For the text-containing cell, return its midpoint in [X, Y] coordinate format. 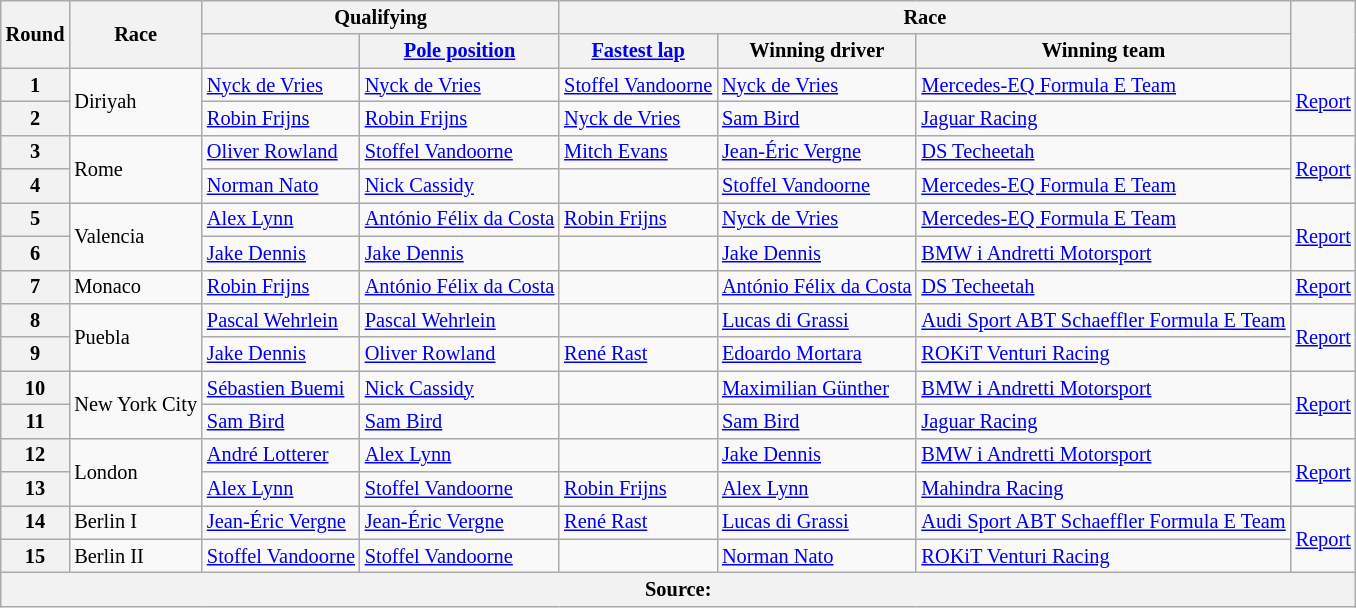
2 [36, 118]
13 [36, 489]
Berlin I [136, 522]
8 [36, 320]
1 [36, 85]
Mahindra Racing [1103, 489]
12 [36, 455]
André Lotterer [281, 455]
14 [36, 522]
Mitch Evans [638, 152]
15 [36, 556]
Pole position [460, 51]
Source: [678, 589]
Monaco [136, 287]
London [136, 472]
Maximilian Günther [816, 388]
Puebla [136, 336]
11 [36, 421]
Winning driver [816, 51]
3 [36, 152]
New York City [136, 404]
Fastest lap [638, 51]
6 [36, 253]
7 [36, 287]
9 [36, 354]
Qualifying [380, 17]
10 [36, 388]
4 [36, 186]
5 [36, 219]
Diriyah [136, 102]
Berlin II [136, 556]
Round [36, 34]
Edoardo Mortara [816, 354]
Valencia [136, 236]
Winning team [1103, 51]
Rome [136, 168]
Sébastien Buemi [281, 388]
